Extract the [X, Y] coordinate from the center of the cell holding the provided text.  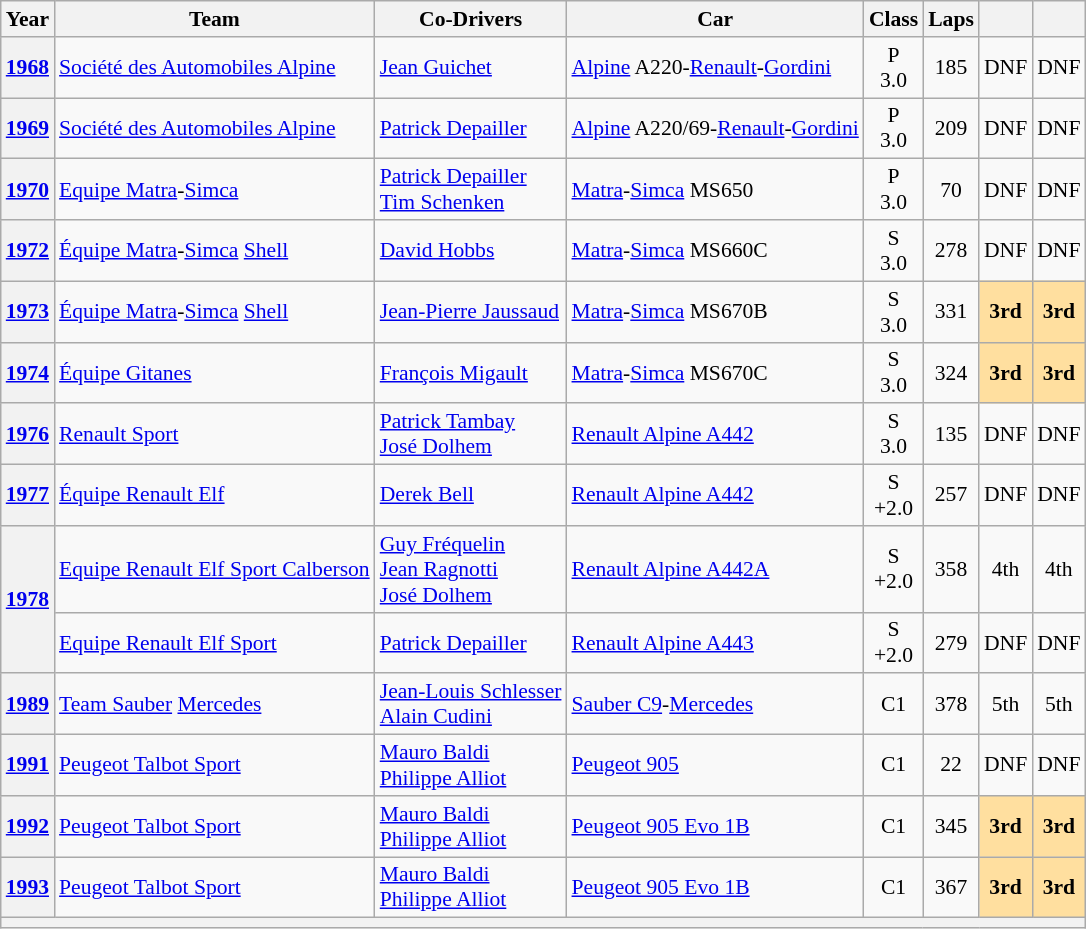
Renault Alpine A443 [714, 642]
Jean Guichet [471, 68]
Jean-Louis Schlesser Alain Cudini [471, 704]
358 [951, 570]
Guy Fréquelin Jean Ragnotti José Dolhem [471, 570]
Peugeot 905 [714, 766]
Alpine A220-Renault-Gordini [714, 68]
1970 [28, 190]
278 [951, 250]
David Hobbs [471, 250]
Car [714, 19]
279 [951, 642]
Matra-Simca MS660C [714, 250]
135 [951, 434]
Equipe Renault Elf Sport Calberson [214, 570]
Year [28, 19]
Matra-Simca MS670B [714, 312]
1968 [28, 68]
324 [951, 372]
Alpine A220/69-Renault-Gordini [714, 128]
Co-Drivers [471, 19]
Team [214, 19]
22 [951, 766]
1973 [28, 312]
1976 [28, 434]
Équipe Renault Elf [214, 496]
Patrick Depailler Tim Schenken [471, 190]
Sauber C9-Mercedes [714, 704]
1972 [28, 250]
345 [951, 826]
1977 [28, 496]
Jean-Pierre Jaussaud [471, 312]
Renault Sport [214, 434]
70 [951, 190]
185 [951, 68]
1989 [28, 704]
Renault Alpine A442A [714, 570]
331 [951, 312]
1978 [28, 600]
Laps [951, 19]
Equipe Matra-Simca [214, 190]
Matra-Simca MS650 [714, 190]
Équipe Gitanes [214, 372]
Patrick Tambay José Dolhem [471, 434]
1992 [28, 826]
378 [951, 704]
Matra-Simca MS670C [714, 372]
François Migault [471, 372]
1991 [28, 766]
Class [894, 19]
Derek Bell [471, 496]
209 [951, 128]
Equipe Renault Elf Sport [214, 642]
1993 [28, 888]
Team Sauber Mercedes [214, 704]
367 [951, 888]
1974 [28, 372]
1969 [28, 128]
257 [951, 496]
